Extract the [x, y] coordinate from the center of the cell holding the provided text.  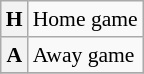
H [14, 19]
Home game [86, 19]
A [14, 55]
Away game [86, 55]
